Return [x, y] of the center of cell containing provided text 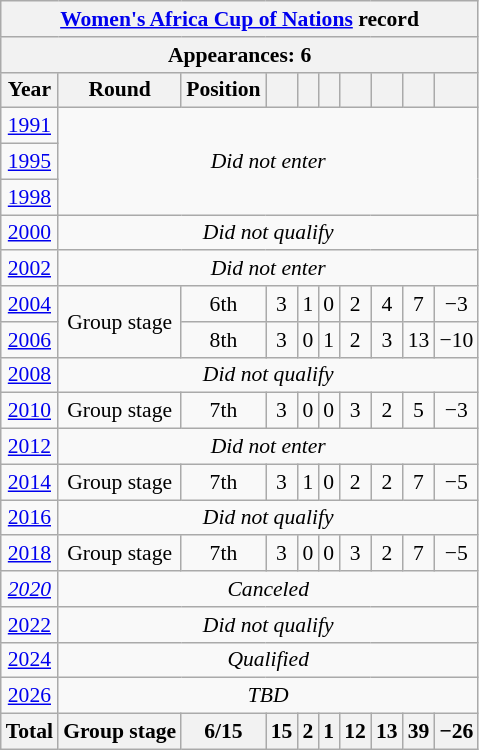
Appearances: 6 [240, 55]
2026 [30, 696]
2014 [30, 482]
2006 [30, 340]
2016 [30, 518]
39 [419, 732]
4 [387, 304]
2008 [30, 375]
6th [223, 304]
2004 [30, 304]
12 [355, 732]
1998 [30, 197]
15 [282, 732]
8th [223, 340]
1995 [30, 162]
Year [30, 90]
2012 [30, 447]
6/15 [223, 732]
−26 [456, 732]
TBD [268, 696]
2020 [30, 589]
2018 [30, 554]
5 [419, 411]
2022 [30, 625]
2010 [30, 411]
−10 [456, 340]
Qualified [268, 660]
Women's Africa Cup of Nations record [240, 19]
Canceled [268, 589]
2024 [30, 660]
Round [120, 90]
1991 [30, 126]
Position [223, 90]
Total [30, 732]
2000 [30, 233]
2002 [30, 269]
